Capture the cell that displays the provided text and extract its (X, Y) central coordinate. 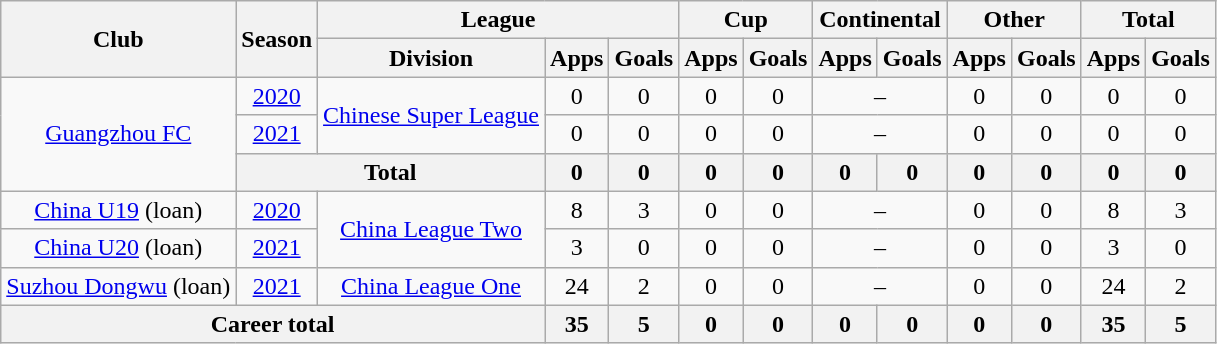
Other (1014, 20)
Division (432, 58)
Season (277, 39)
Suzhou Dongwu (loan) (118, 286)
Career total (273, 324)
Chinese Super League (432, 115)
Cup (746, 20)
China U20 (loan) (118, 248)
China U19 (loan) (118, 210)
China League One (432, 286)
Guangzhou FC (118, 134)
Club (118, 39)
League (498, 20)
Continental (880, 20)
China League Two (432, 229)
